Provide the (X, Y) coordinate of the cell's center where the given text is located.  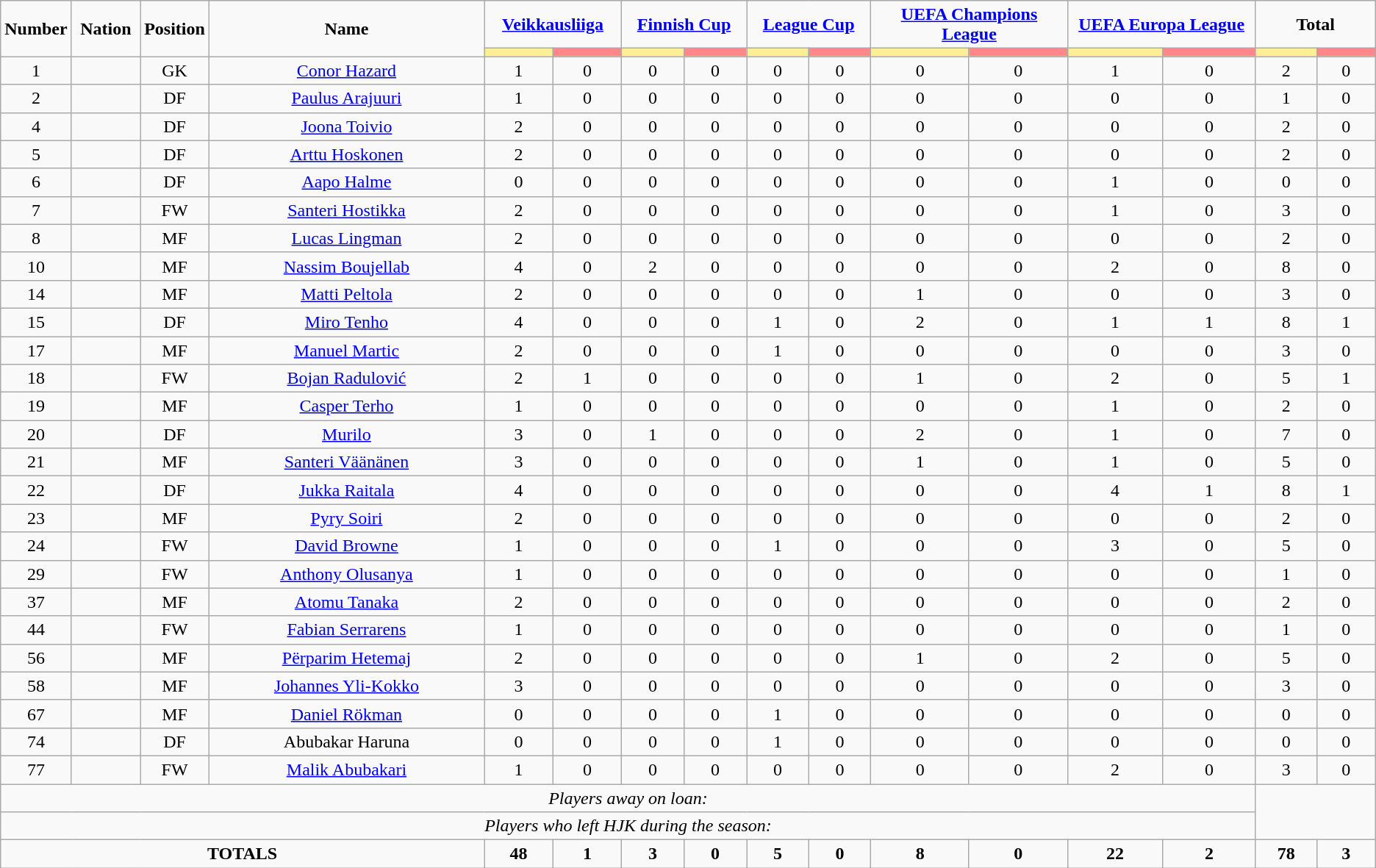
74 (36, 742)
29 (36, 574)
Aapo Halme (346, 182)
Pyry Soiri (346, 518)
Johannes Yli-Kokko (346, 686)
67 (36, 714)
Finnish Cup (684, 25)
Bojan Radulović (346, 379)
UEFA Champions League (969, 25)
Malik Abubakari (346, 770)
Conor Hazard (346, 71)
Name (346, 29)
44 (36, 630)
Arttu Hoskonen (346, 154)
Lucas Lingman (346, 238)
Number (36, 29)
Players who left HJK during the season: (628, 826)
Veikkausliiga (553, 25)
17 (36, 351)
37 (36, 602)
Paulus Arajuuri (346, 98)
18 (36, 379)
GK (175, 71)
Nassim Boujellab (346, 266)
Casper Terho (346, 406)
UEFA Europa League (1161, 25)
Matti Peltola (346, 294)
Nation (106, 29)
78 (1286, 854)
23 (36, 518)
15 (36, 322)
Position (175, 29)
6 (36, 182)
TOTALS (243, 854)
Total (1316, 25)
48 (518, 854)
Jukka Raitala (346, 490)
14 (36, 294)
Joona Toivio (346, 126)
Murilo (346, 434)
Fabian Serrarens (346, 630)
Miro Tenho (346, 322)
Abubakar Haruna (346, 742)
Anthony Olusanya (346, 574)
20 (36, 434)
19 (36, 406)
24 (36, 546)
77 (36, 770)
David Browne (346, 546)
21 (36, 462)
Players away on loan: (628, 797)
League Cup (809, 25)
Daniel Rökman (346, 714)
56 (36, 658)
Manuel Martic (346, 351)
Santeri Hostikka (346, 210)
10 (36, 266)
Santeri Väänänen (346, 462)
58 (36, 686)
Atomu Tanaka (346, 602)
Përparim Hetemaj (346, 658)
